Search for the cell housing the specified text and yield its (X, Y) center coordinate. 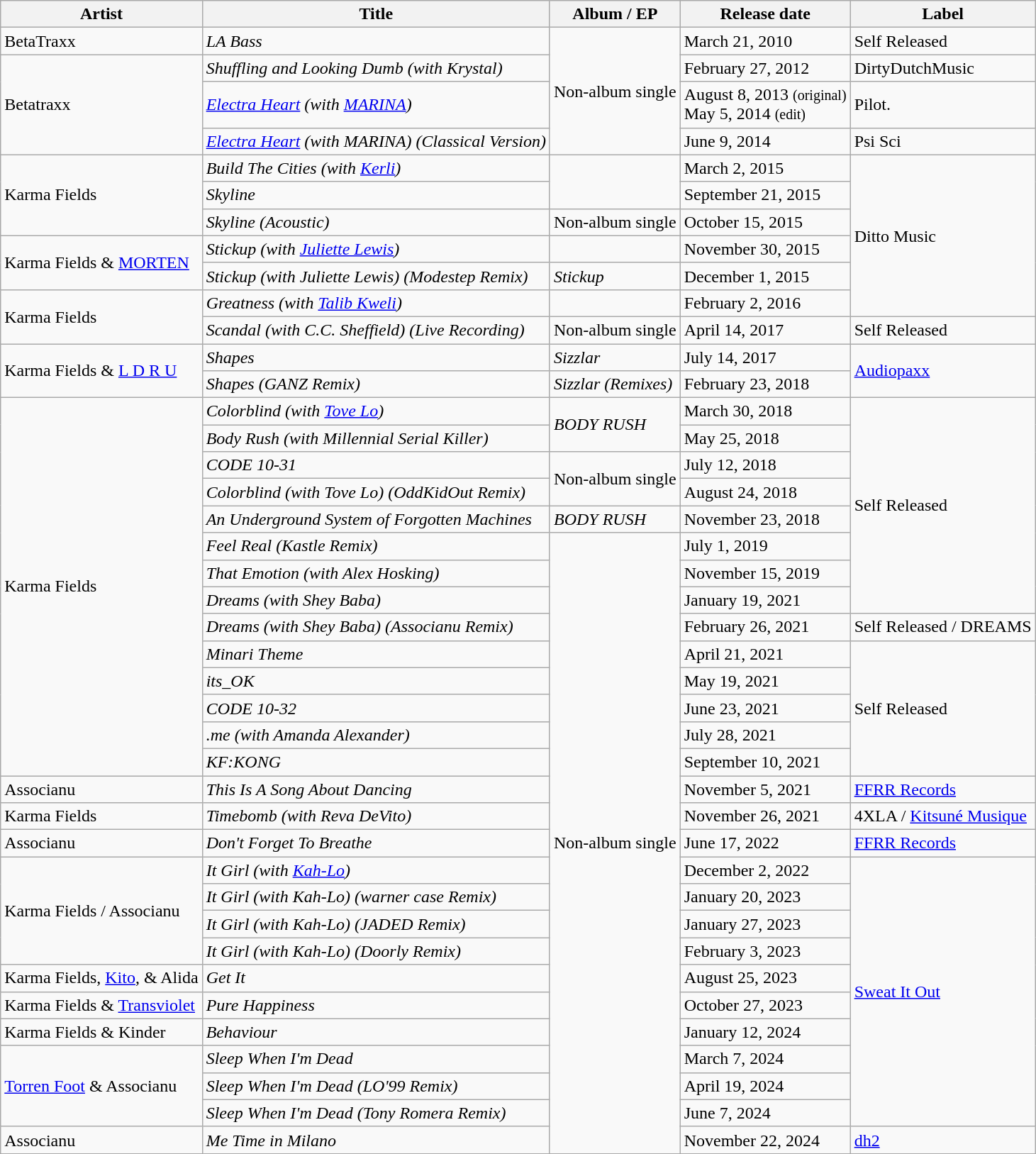
CODE 10-32 (376, 708)
February 26, 2021 (765, 627)
Greatness (with Talib Kweli) (376, 303)
Karma Fields / Associanu (101, 911)
October 15, 2015 (765, 222)
Electra Heart (with MARINA) (376, 105)
Album / EP (615, 14)
It Girl (with Kah-Lo) (JADED Remix) (376, 924)
July 12, 2018 (765, 465)
its_OK (376, 681)
Artist (101, 14)
August 24, 2018 (765, 492)
Timebomb (with Reva DeVito) (376, 816)
March 30, 2018 (765, 411)
Electra Heart (with MARINA) (Classical Version) (376, 141)
Sizzlar (615, 357)
Dreams (with Shey Baba) (376, 600)
Ditto Music (943, 235)
June 17, 2022 (765, 843)
Karma Fields, Kito, & Alida (101, 978)
January 12, 2024 (765, 1032)
Shuffling and Looking Dumb (with Krystal) (376, 68)
March 21, 2010 (765, 41)
January 19, 2021 (765, 600)
July 28, 2021 (765, 735)
September 21, 2015 (765, 195)
Minari Theme (376, 654)
August 25, 2023 (765, 978)
Scandal (with C.C. Sheffield) (Live Recording) (376, 330)
March 2, 2015 (765, 168)
Release date (765, 14)
April 19, 2024 (765, 1086)
Title (376, 14)
November 23, 2018 (765, 519)
December 2, 2022 (765, 870)
Don't Forget To Breathe (376, 843)
LA Bass (376, 41)
BetaTraxx (101, 41)
Psi Sci (943, 141)
November 30, 2015 (765, 249)
September 10, 2021 (765, 762)
November 5, 2021 (765, 789)
November 22, 2024 (765, 1140)
It Girl (with Kah-Lo) (376, 870)
April 21, 2021 (765, 654)
Colorblind (with Tove Lo) (376, 411)
November 26, 2021 (765, 816)
January 20, 2023 (765, 897)
.me (with Amanda Alexander) (376, 735)
Dreams (with Shey Baba) (Associanu Remix) (376, 627)
Label (943, 14)
Sizzlar (Remixes) (615, 384)
It Girl (with Kah-Lo) (Doorly Remix) (376, 951)
An Underground System of Forgotten Machines (376, 519)
February 23, 2018 (765, 384)
Shapes (GANZ Remix) (376, 384)
CODE 10-31 (376, 465)
Karma Fields & L D R U (101, 370)
Karma Fields & Transviolet (101, 1005)
This Is A Song About Dancing (376, 789)
Sleep When I'm Dead (376, 1059)
Karma Fields & MORTEN (101, 262)
Skyline (Acoustic) (376, 222)
Body Rush (with Millennial Serial Killer) (376, 438)
June 23, 2021 (765, 708)
DirtyDutchMusic (943, 68)
June 7, 2024 (765, 1113)
Torren Foot & Associanu (101, 1086)
Karma Fields & Kinder (101, 1032)
It Girl (with Kah-Lo) (warner case Remix) (376, 897)
October 27, 2023 (765, 1005)
Behaviour (376, 1032)
January 27, 2023 (765, 924)
Feel Real (Kastle Remix) (376, 546)
November 15, 2019 (765, 573)
Sweat It Out (943, 992)
Pure Happiness (376, 1005)
Build The Cities (with Kerli) (376, 168)
That Emotion (with Alex Hosking) (376, 573)
Stickup (with Juliette Lewis) (376, 249)
August 8, 2013 (original)May 5, 2014 (edit) (765, 105)
July 14, 2017 (765, 357)
February 27, 2012 (765, 68)
Stickup (with Juliette Lewis) (Modestep Remix) (376, 276)
March 7, 2024 (765, 1059)
Me Time in Milano (376, 1140)
Stickup (615, 276)
Sleep When I'm Dead (Tony Romera Remix) (376, 1113)
May 19, 2021 (765, 681)
Audiopaxx (943, 370)
July 1, 2019 (765, 546)
KF:KONG (376, 762)
May 25, 2018 (765, 438)
Skyline (376, 195)
December 1, 2015 (765, 276)
Shapes (376, 357)
Get It (376, 978)
June 9, 2014 (765, 141)
Pilot. (943, 105)
Colorblind (with Tove Lo) (OddKidOut Remix) (376, 492)
Betatraxx (101, 105)
4XLA / Kitsuné Musique (943, 816)
Self Released / DREAMS (943, 627)
Sleep When I'm Dead (LO'99 Remix) (376, 1086)
April 14, 2017 (765, 330)
February 3, 2023 (765, 951)
dh2 (943, 1140)
February 2, 2016 (765, 303)
